Search for the cell housing the specified text and yield its (X, Y) center coordinate. 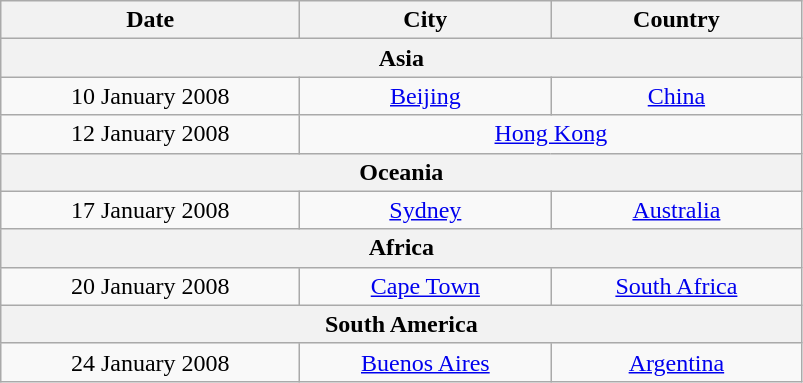
24 January 2008 (150, 362)
South Africa (676, 286)
12 January 2008 (150, 134)
Australia (676, 210)
Argentina (676, 362)
Beijing (426, 96)
South America (402, 324)
City (426, 20)
Sydney (426, 210)
10 January 2008 (150, 96)
Oceania (402, 172)
China (676, 96)
Buenos Aires (426, 362)
Cape Town (426, 286)
Date (150, 20)
Hong Kong (551, 134)
Country (676, 20)
Africa (402, 248)
20 January 2008 (150, 286)
Asia (402, 58)
17 January 2008 (150, 210)
